Extract the (X, Y) coordinate from the center of the cell holding the provided text.  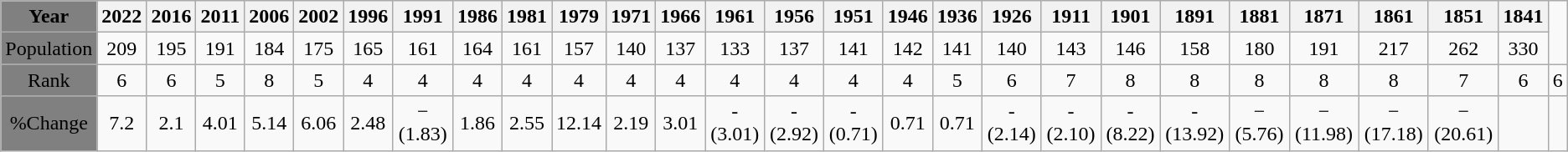
1861 (1394, 17)
2.1 (171, 124)
1991 (423, 17)
− (17.18) (1394, 124)
157 (580, 48)
1979 (580, 17)
12.14 (580, 124)
1951 (853, 17)
1971 (632, 17)
133 (735, 48)
− (5.76) (1260, 124)
2002 (318, 17)
2011 (220, 17)
146 (1131, 48)
2016 (171, 17)
1946 (908, 17)
Population (49, 48)
2.48 (369, 124)
1.86 (477, 124)
Rank (49, 80)
Year (49, 17)
2006 (270, 17)
1926 (1012, 17)
1996 (369, 17)
1961 (735, 17)
1851 (1463, 17)
− (11.98) (1323, 124)
330 (1523, 48)
1981 (528, 17)
165 (369, 48)
%Change (49, 124)
- (13.92) (1194, 124)
1936 (957, 17)
209 (122, 48)
1901 (1131, 17)
1871 (1323, 17)
164 (477, 48)
- (3.01) (735, 124)
- (8.22) (1131, 124)
158 (1194, 48)
217 (1394, 48)
7.2 (122, 124)
1881 (1260, 17)
- (2.14) (1012, 124)
- (2.92) (794, 124)
2.55 (528, 124)
- (0.71) (853, 124)
175 (318, 48)
6.06 (318, 124)
− (20.61) (1463, 124)
262 (1463, 48)
195 (171, 48)
1966 (680, 17)
180 (1260, 48)
2.19 (632, 124)
3.01 (680, 124)
1911 (1070, 17)
1956 (794, 17)
142 (908, 48)
184 (270, 48)
1841 (1523, 17)
4.01 (220, 124)
5.14 (270, 124)
2022 (122, 17)
1986 (477, 17)
− (1.83) (423, 124)
- (2.10) (1070, 124)
1891 (1194, 17)
143 (1070, 48)
